Detect which cell encompasses the target text, then output its (x, y) center coordinate. 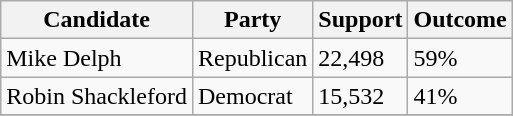
41% (460, 96)
Support (360, 20)
Robin Shackleford (97, 96)
59% (460, 58)
Outcome (460, 20)
15,532 (360, 96)
Candidate (97, 20)
Mike Delph (97, 58)
22,498 (360, 58)
Party (252, 20)
Republican (252, 58)
Democrat (252, 96)
